Detect which cell encompasses the target text, then output its (X, Y) center coordinate. 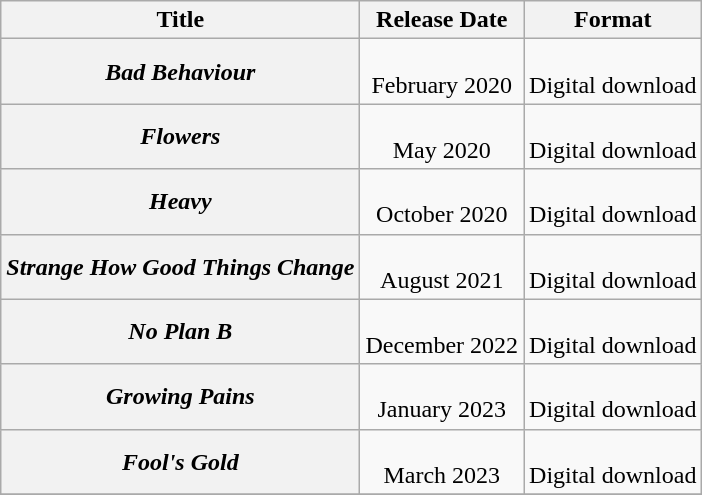
August 2021 (442, 266)
Bad Behaviour (180, 72)
Title (180, 20)
Flowers (180, 136)
Heavy (180, 202)
Strange How Good Things Change (180, 266)
Growing Pains (180, 396)
March 2023 (442, 462)
October 2020 (442, 202)
Fool's Gold (180, 462)
Release Date (442, 20)
February 2020 (442, 72)
No Plan B (180, 332)
December 2022 (442, 332)
Format (613, 20)
May 2020 (442, 136)
January 2023 (442, 396)
